Identify which cell holds the provided text, then report its (x, y) central coordinate. 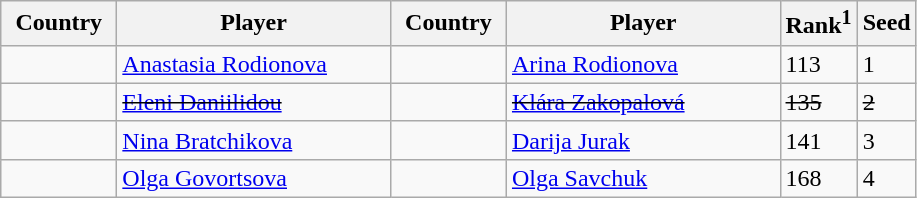
Arina Rodionova (643, 64)
Olga Govortsova (254, 178)
Klára Zakopalová (643, 102)
168 (818, 178)
Anastasia Rodionova (254, 64)
Darija Jurak (643, 140)
Rank1 (818, 24)
141 (818, 140)
113 (818, 64)
2 (886, 102)
4 (886, 178)
Eleni Daniilidou (254, 102)
Olga Savchuk (643, 178)
1 (886, 64)
3 (886, 140)
135 (818, 102)
Nina Bratchikova (254, 140)
Seed (886, 24)
